Provide the (X, Y) coordinate of the cell's center where the given text is located.  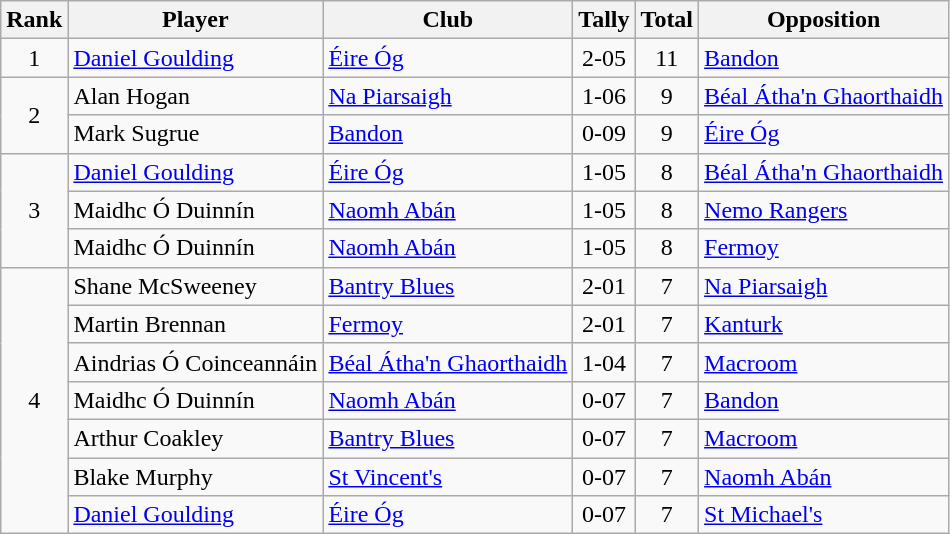
Aindrias Ó Coinceannáin (196, 362)
Martin Brennan (196, 324)
1-06 (604, 96)
4 (34, 400)
2 (34, 115)
Shane McSweeney (196, 286)
1-04 (604, 362)
1 (34, 58)
Club (448, 20)
Player (196, 20)
0-09 (604, 134)
Total (667, 20)
11 (667, 58)
Blake Murphy (196, 477)
Tally (604, 20)
Kanturk (824, 324)
Alan Hogan (196, 96)
Rank (34, 20)
Arthur Coakley (196, 438)
2-05 (604, 58)
Opposition (824, 20)
Mark Sugrue (196, 134)
St Michael's (824, 515)
St Vincent's (448, 477)
3 (34, 210)
Nemo Rangers (824, 210)
